Scan for the cell matching the given text and deliver its [x, y] coordinate at center. 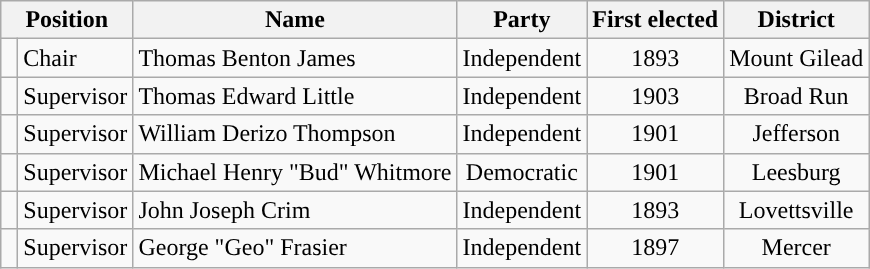
Thomas Edward Little [295, 96]
Party [522, 20]
Leesburg [796, 172]
Lovettsville [796, 210]
William Derizo Thompson [295, 134]
District [796, 20]
First elected [656, 20]
Michael Henry "Bud" Whitmore [295, 172]
Broad Run [796, 96]
Mercer [796, 248]
Mount Gilead [796, 58]
1897 [656, 248]
John Joseph Crim [295, 210]
Name [295, 20]
Position [67, 20]
Thomas Benton James [295, 58]
George "Geo" Frasier [295, 248]
1903 [656, 96]
Democratic [522, 172]
Chair [76, 58]
Jefferson [796, 134]
